Provide the (X, Y) coordinate of the cell's center where the given text is located.  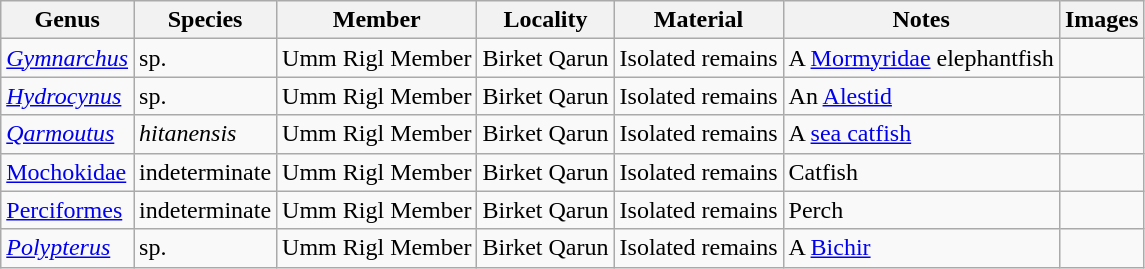
Hydrocynus (68, 96)
A Bichir (921, 248)
Notes (921, 20)
Genus (68, 20)
Gymnarchus (68, 58)
Polypterus (68, 248)
Perch (921, 210)
A Mormyridae elephantfish (921, 58)
Images (1101, 20)
hitanensis (206, 134)
Material (698, 20)
Member (377, 20)
A sea catfish (921, 134)
Perciformes (68, 210)
Catfish (921, 172)
Locality (546, 20)
Mochokidae (68, 172)
Qarmoutus (68, 134)
An Alestid (921, 96)
Species (206, 20)
